Return (x, y) of the center of cell containing provided text 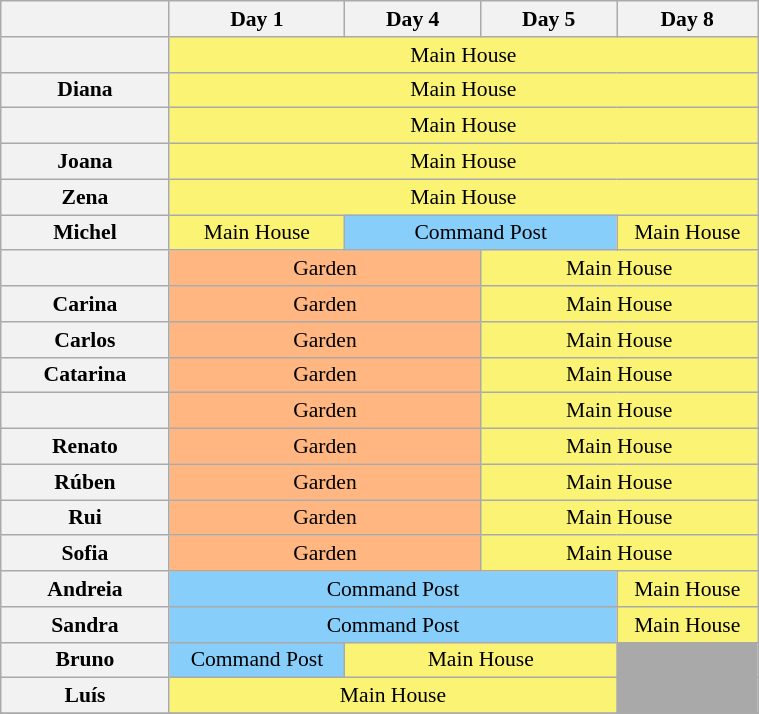
Michel (85, 233)
Carlos (85, 340)
Rúben (85, 482)
Andreia (85, 589)
Renato (85, 447)
Catarina (85, 375)
Joana (85, 162)
Carina (85, 304)
Day 1 (257, 19)
Day 4 (413, 19)
Rui (85, 518)
Bruno (85, 660)
Luís (85, 696)
Diana (85, 90)
Zena (85, 197)
Day 5 (549, 19)
Sandra (85, 625)
Day 8 (688, 19)
Sofia (85, 554)
